Capture the cell that displays the provided text and extract its (X, Y) central coordinate. 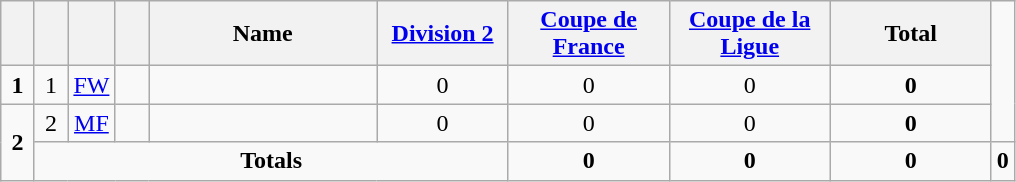
Total (910, 34)
FW (92, 85)
Coupe de France (588, 34)
Division 2 (442, 34)
Totals (271, 161)
MF (92, 123)
Coupe de la Ligue (750, 34)
Name (262, 34)
